Output the [X, Y] coordinate of the center of the cell containing the given text.  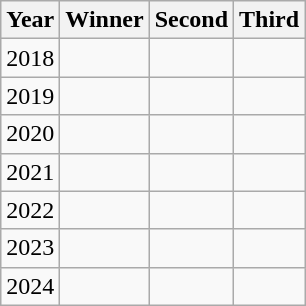
2023 [30, 248]
2022 [30, 210]
2019 [30, 96]
2021 [30, 172]
Second [191, 20]
2020 [30, 134]
Winner [104, 20]
Year [30, 20]
2018 [30, 58]
Third [270, 20]
2024 [30, 286]
